Determine the [X, Y] coordinate at the center of the cell enclosing the given text.  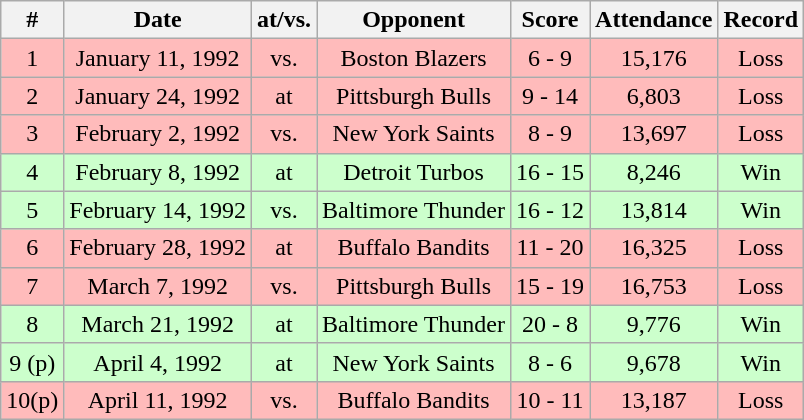
9 - 14 [550, 96]
April 4, 1992 [158, 362]
January 11, 1992 [158, 58]
February 8, 1992 [158, 172]
6 - 9 [550, 58]
April 11, 1992 [158, 400]
March 21, 1992 [158, 324]
2 [32, 96]
10 - 11 [550, 400]
13,814 [654, 210]
15,176 [654, 58]
# [32, 20]
9,776 [654, 324]
6 [32, 248]
8 - 9 [550, 134]
1 [32, 58]
3 [32, 134]
8,246 [654, 172]
15 - 19 [550, 286]
Detroit Turbos [414, 172]
20 - 8 [550, 324]
8 - 6 [550, 362]
March 7, 1992 [158, 286]
Boston Blazers [414, 58]
Record [761, 20]
February 2, 1992 [158, 134]
8 [32, 324]
9 (p) [32, 362]
7 [32, 286]
5 [32, 210]
10(p) [32, 400]
February 14, 1992 [158, 210]
Date [158, 20]
4 [32, 172]
February 28, 1992 [158, 248]
16 - 12 [550, 210]
13,187 [654, 400]
11 - 20 [550, 248]
Opponent [414, 20]
13,697 [654, 134]
Score [550, 20]
16 - 15 [550, 172]
Attendance [654, 20]
at/vs. [284, 20]
16,753 [654, 286]
6,803 [654, 96]
January 24, 1992 [158, 96]
16,325 [654, 248]
9,678 [654, 362]
